From the cell containing the given text, extract its center point as (X, Y) coordinate. 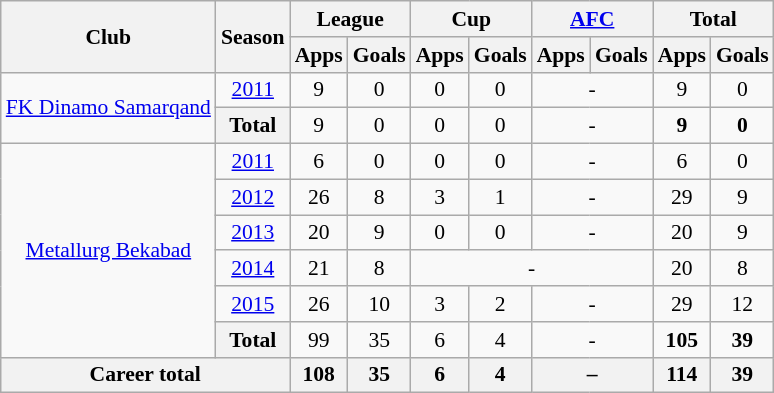
Club (108, 36)
114 (682, 375)
2015 (253, 304)
21 (319, 269)
– (592, 375)
2014 (253, 269)
99 (319, 340)
Season (253, 36)
2013 (253, 233)
FK Dinamo Samarqand (108, 108)
Career total (146, 375)
12 (742, 304)
Cup (472, 19)
108 (319, 375)
10 (380, 304)
2 (500, 304)
1 (500, 197)
AFC (592, 19)
League (350, 19)
Metallurg Bekabad (108, 251)
2012 (253, 197)
105 (682, 340)
